Output the [x, y] coordinate of the center of the cell containing the given text.  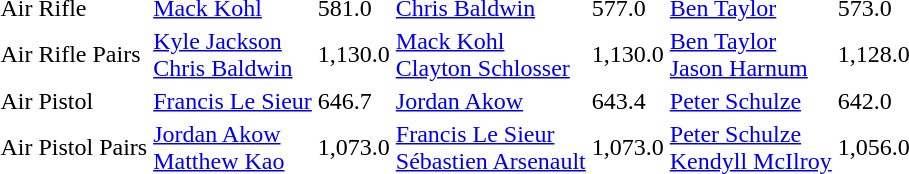
643.4 [628, 101]
646.7 [354, 101]
Francis Le Sieur [233, 101]
Jordan Akow [490, 101]
Mack KohlClayton Schlosser [490, 54]
Kyle Jackson Chris Baldwin [233, 54]
Peter Schulze [750, 101]
Ben TaylorJason Harnum [750, 54]
